Output the [X, Y] coordinate of the center of the cell containing the given text.  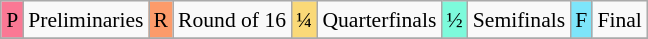
½ [454, 20]
P [12, 20]
Final [620, 20]
Preliminaries [86, 20]
Quarterfinals [379, 20]
R [160, 20]
F [581, 20]
¼ [304, 20]
Semifinals [519, 20]
Round of 16 [232, 20]
